Provide the (X, Y) coordinate of the cell's center where the given text is located.  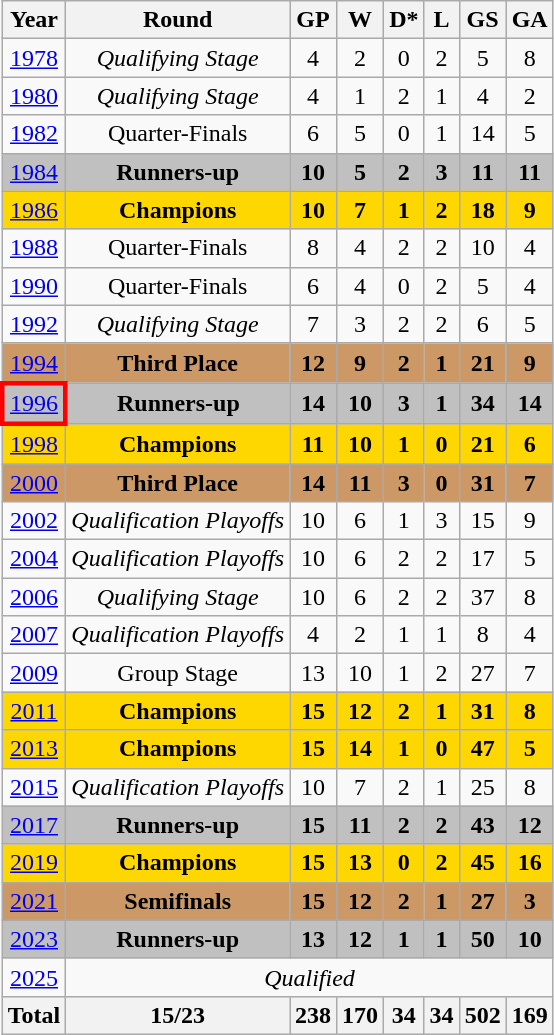
50 (482, 939)
2000 (34, 483)
2009 (34, 673)
1980 (34, 96)
1998 (34, 444)
47 (482, 749)
170 (360, 1015)
2017 (34, 825)
2013 (34, 749)
Round (178, 20)
1984 (34, 172)
GP (314, 20)
502 (482, 1015)
1978 (34, 58)
1994 (34, 363)
2021 (34, 901)
1986 (34, 210)
18 (482, 210)
1982 (34, 134)
2002 (34, 521)
2025 (34, 977)
16 (530, 863)
2006 (34, 597)
Semifinals (178, 901)
Qualified (310, 977)
45 (482, 863)
GA (530, 20)
Group Stage (178, 673)
Year (34, 20)
1992 (34, 324)
17 (482, 559)
15/23 (178, 1015)
37 (482, 597)
169 (530, 1015)
GS (482, 20)
1990 (34, 286)
1996 (34, 404)
2019 (34, 863)
25 (482, 787)
Total (34, 1015)
2023 (34, 939)
238 (314, 1015)
2004 (34, 559)
D* (404, 20)
2015 (34, 787)
W (360, 20)
2011 (34, 711)
L (442, 20)
43 (482, 825)
2007 (34, 635)
1988 (34, 248)
